Provide the [x, y] coordinate of the cell's center where the given text is located.  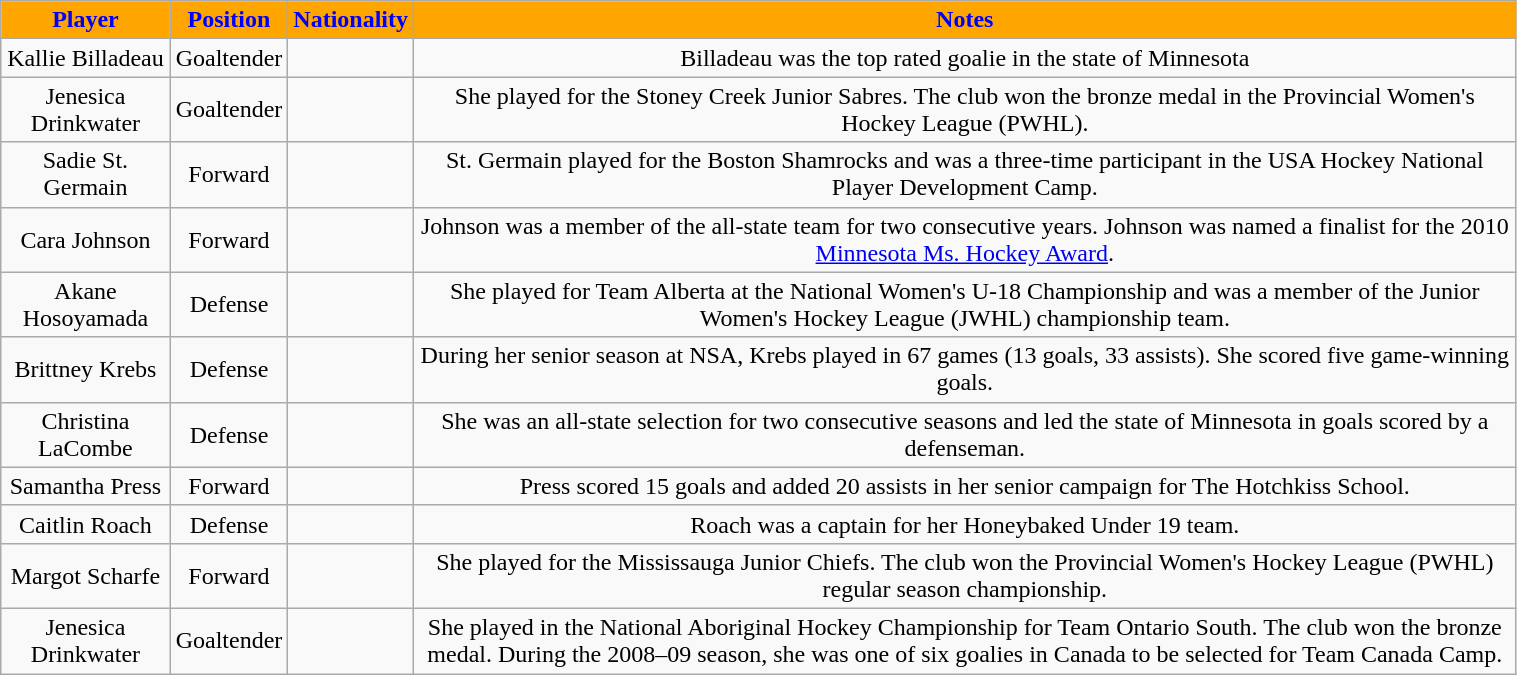
Akane Hosoyamada [86, 304]
Position [229, 20]
Caitlin Roach [86, 524]
She played for Team Alberta at the National Women's U-18 Championship and was a member of the Junior Women's Hockey League (JWHL) championship team. [965, 304]
Nationality [351, 20]
Billadeau was the top rated goalie in the state of Minnesota [965, 58]
She played for the Stoney Creek Junior Sabres. The club won the bronze medal in the Provincial Women's Hockey League (PWHL). [965, 110]
Press scored 15 goals and added 20 assists in her senior campaign for The Hotchkiss School. [965, 486]
Johnson was a member of the all-state team for two consecutive years. Johnson was named a finalist for the 2010 Minnesota Ms. Hockey Award. [965, 240]
Christina LaCombe [86, 434]
She played for the Mississauga Junior Chiefs. The club won the Provincial Women's Hockey League (PWHL) regular season championship. [965, 576]
Brittney Krebs [86, 370]
St. Germain played for the Boston Shamrocks and was a three-time participant in the USA Hockey National Player Development Camp. [965, 174]
Sadie St. Germain [86, 174]
During her senior season at NSA, Krebs played in 67 games (13 goals, 33 assists). She scored five game-winning goals. [965, 370]
Cara Johnson [86, 240]
Roach was a captain for her Honeybaked Under 19 team. [965, 524]
Kallie Billadeau [86, 58]
Notes [965, 20]
Samantha Press [86, 486]
Margot Scharfe [86, 576]
Player [86, 20]
She was an all-state selection for two consecutive seasons and led the state of Minnesota in goals scored by a defenseman. [965, 434]
